Determine the [X, Y] coordinate at the center of the cell enclosing the given text.  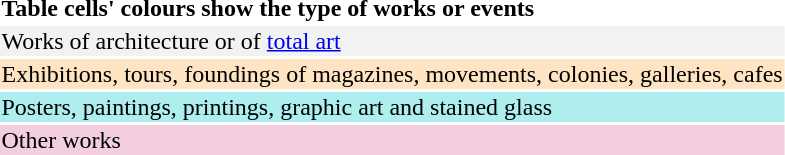
Exhibitions, tours, foundings of magazines, movements, colonies, galleries, cafes [392, 74]
Other works [392, 140]
Posters, paintings, printings, graphic art and stained glass [392, 107]
Works of architecture or of total art [392, 41]
